Scan for the cell matching the given text and deliver its (X, Y) coordinate at center. 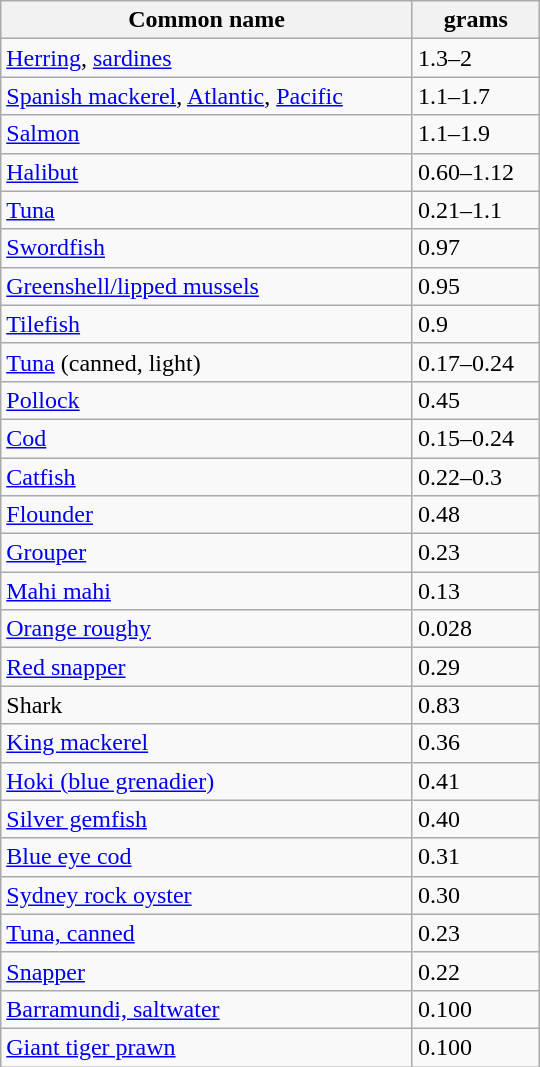
Shark (207, 705)
1.1–1.7 (476, 96)
Mahi mahi (207, 591)
Halibut (207, 172)
Salmon (207, 134)
0.95 (476, 286)
0.13 (476, 591)
Flounder (207, 515)
Tilefish (207, 324)
1.3–2 (476, 58)
0.22 (476, 971)
0.9 (476, 324)
Orange roughy (207, 629)
Hoki (blue grenadier) (207, 781)
0.45 (476, 400)
Snapper (207, 971)
0.30 (476, 895)
Swordfish (207, 248)
Herring, sardines (207, 58)
Giant tiger prawn (207, 1047)
Tuna, canned (207, 933)
0.48 (476, 515)
0.41 (476, 781)
Tuna (canned, light) (207, 362)
0.22–0.3 (476, 477)
Cod (207, 438)
Barramundi, saltwater (207, 1009)
0.21–1.1 (476, 210)
0.15–0.24 (476, 438)
Red snapper (207, 667)
0.83 (476, 705)
0.17–0.24 (476, 362)
Greenshell/lipped mussels (207, 286)
Catfish (207, 477)
Sydney rock oyster (207, 895)
0.31 (476, 857)
Grouper (207, 553)
0.29 (476, 667)
0.60–1.12 (476, 172)
0.40 (476, 819)
grams (476, 20)
Pollock (207, 400)
King mackerel (207, 743)
Tuna (207, 210)
Blue eye cod (207, 857)
Silver gemfish (207, 819)
0.97 (476, 248)
1.1–1.9 (476, 134)
0.36 (476, 743)
Spanish mackerel, Atlantic, Pacific (207, 96)
0.028 (476, 629)
Common name (207, 20)
